Output the (X, Y) coordinate of the center of the cell containing the given text.  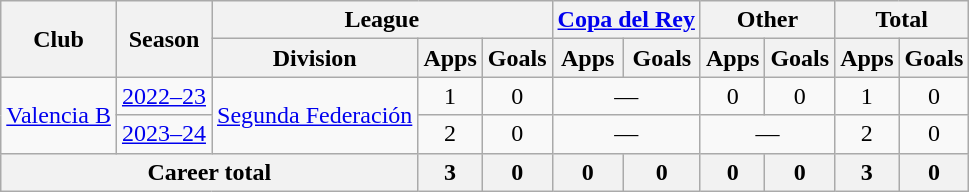
Copa del Rey (626, 20)
2023–24 (164, 134)
Valencia B (59, 115)
Total (902, 20)
Other (767, 20)
League (382, 20)
Season (164, 39)
Segunda Federación (315, 115)
Division (315, 58)
2022–23 (164, 96)
Club (59, 39)
Career total (210, 172)
